From the cell containing the given text, extract its center point as [X, Y] coordinate. 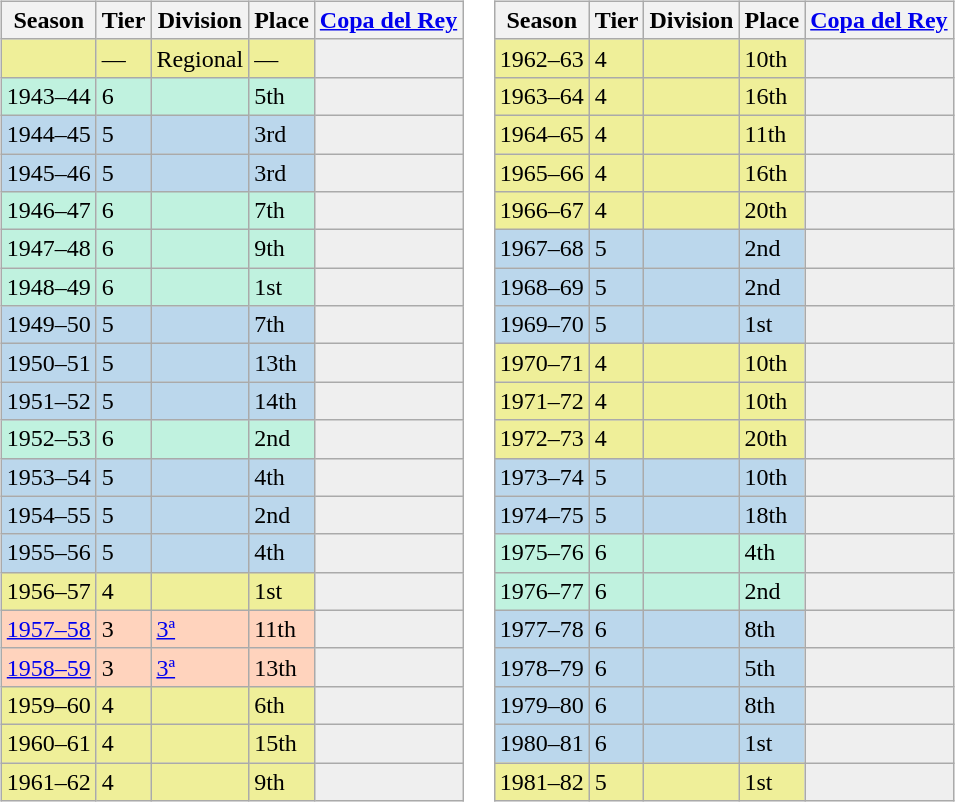
1977–78 [542, 629]
1953–54 [48, 477]
Regional [200, 58]
1966–67 [542, 211]
1946–47 [48, 211]
1973–74 [542, 477]
1958–59 [48, 667]
1954–55 [48, 515]
1943–44 [48, 96]
1974–75 [542, 515]
1964–65 [542, 134]
1969–70 [542, 325]
1944–45 [48, 134]
1949–50 [48, 325]
15th [282, 743]
1945–46 [48, 173]
1972–73 [542, 439]
1965–66 [542, 173]
1967–68 [542, 249]
1957–58 [48, 629]
1981–82 [542, 781]
1976–77 [542, 591]
1978–79 [542, 667]
1968–69 [542, 287]
1952–53 [48, 439]
1951–52 [48, 401]
1955–56 [48, 553]
1959–60 [48, 705]
14th [282, 401]
1980–81 [542, 743]
18th [772, 515]
1979–80 [542, 705]
1960–61 [48, 743]
1948–49 [48, 287]
1961–62 [48, 781]
1975–76 [542, 553]
1950–51 [48, 363]
1971–72 [542, 401]
1962–63 [542, 58]
1970–71 [542, 363]
1947–48 [48, 249]
1963–64 [542, 96]
6th [282, 705]
1956–57 [48, 591]
